Scan for the cell matching the given text and deliver its (x, y) coordinate at center. 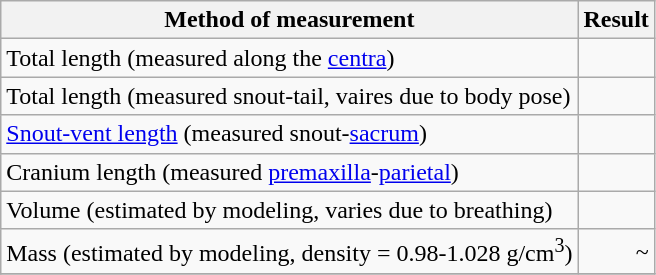
Mass (estimated by modeling, density = 0.98-1.028 g/cm3) (290, 252)
Total length (measured along the centra) (290, 58)
Snout-vent length (measured snout-sacrum) (290, 134)
Result (616, 20)
~ (616, 252)
Cranium length (measured premaxilla-parietal) (290, 172)
Method of measurement (290, 20)
Volume (estimated by modeling, varies due to breathing) (290, 210)
Total length (measured snout-tail, vaires due to body pose) (290, 96)
